Extract the [x, y] coordinate from the center of the cell holding the provided text.  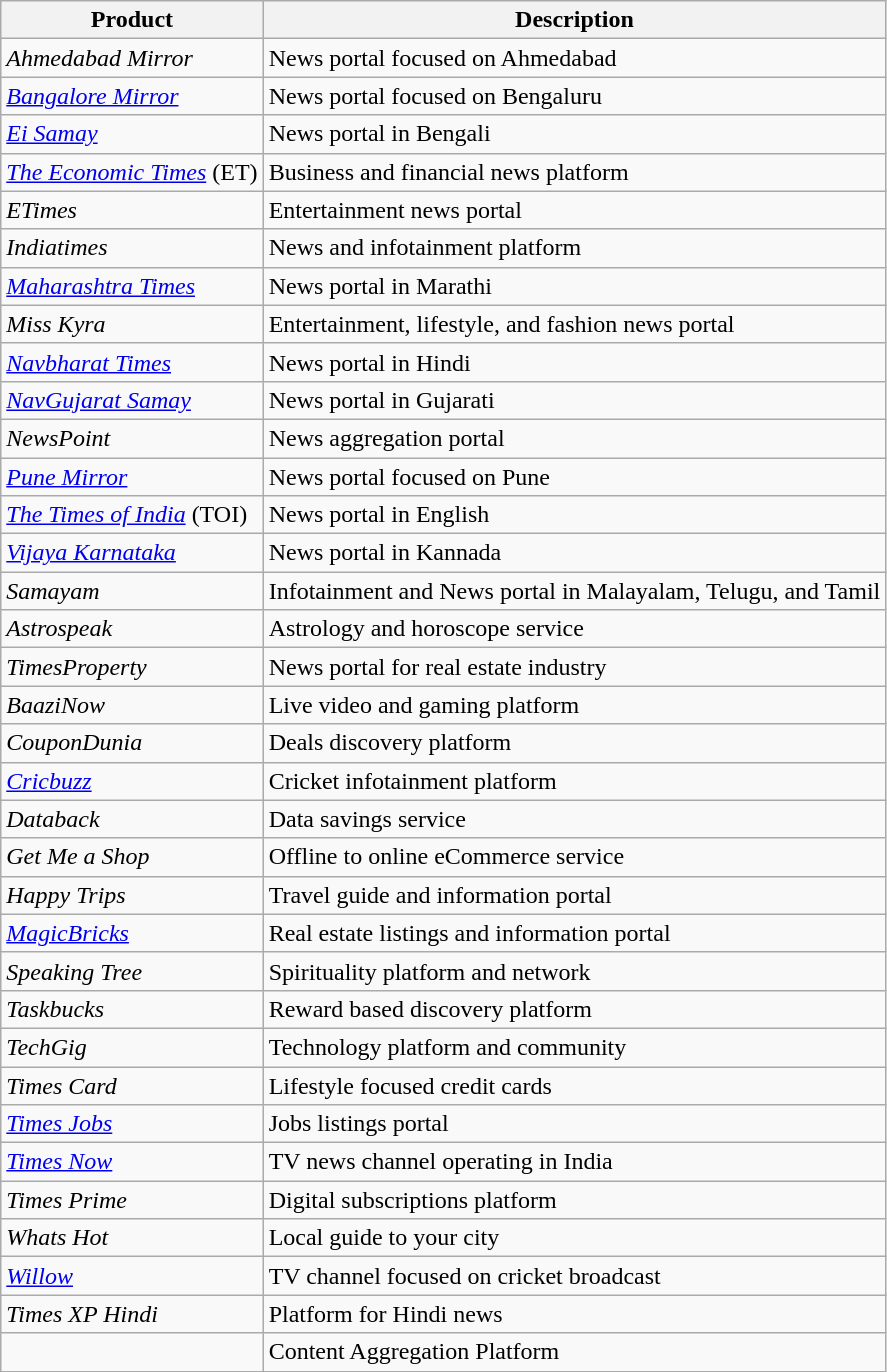
Offline to online eCommerce service [574, 857]
NewsPoint [132, 438]
Databack [132, 819]
The Economic Times (ET) [132, 172]
News portal in Gujarati [574, 400]
Ei Samay [132, 134]
Whats Hot [132, 1238]
Taskbucks [132, 1009]
News portal for real estate industry [574, 667]
Times Prime [132, 1200]
News portal in Marathi [574, 286]
Platform for Hindi news [574, 1314]
News portal in Bengali [574, 134]
BaaziNow [132, 705]
News portal in Kannada [574, 553]
Miss Kyra [132, 324]
Astrospeak [132, 629]
Maharashtra Times [132, 286]
Times Now [132, 1162]
Astrology and horoscope service [574, 629]
Willow [132, 1276]
Cricket infotainment platform [574, 781]
Technology platform and community [574, 1047]
TV news channel operating in India [574, 1162]
Bangalore Mirror [132, 96]
Times Card [132, 1085]
Content Aggregation Platform [574, 1352]
News and infotainment platform [574, 248]
News portal focused on Ahmedabad [574, 58]
Ahmedabad Mirror [132, 58]
Digital subscriptions platform [574, 1200]
TimesProperty [132, 667]
Reward based discovery platform [574, 1009]
The Times of India (TOI) [132, 515]
Data savings service [574, 819]
Samayam [132, 591]
Description [574, 20]
Speaking Tree [132, 971]
Indiatimes [132, 248]
Infotainment and News portal in Malayalam, Telugu, and Tamil [574, 591]
News aggregation portal [574, 438]
Times Jobs [132, 1124]
CouponDunia [132, 743]
Cricbuzz [132, 781]
Lifestyle focused credit cards [574, 1085]
Business and financial news platform [574, 172]
ETimes [132, 210]
MagicBricks [132, 933]
Navbharat Times [132, 362]
Get Me a Shop [132, 857]
Pune Mirror [132, 477]
Spirituality platform and network [574, 971]
Vijaya Karnataka [132, 553]
Entertainment, lifestyle, and fashion news portal [574, 324]
News portal in English [574, 515]
News portal focused on Pune [574, 477]
Real estate listings and information portal [574, 933]
TechGig [132, 1047]
Jobs listings portal [574, 1124]
Deals discovery platform [574, 743]
Times XP Hindi [132, 1314]
News portal focused on Bengaluru [574, 96]
Entertainment news portal [574, 210]
News portal in Hindi [574, 362]
TV channel focused on cricket broadcast [574, 1276]
Happy Trips [132, 895]
Product [132, 20]
Local guide to your city [574, 1238]
Travel guide and information portal [574, 895]
NavGujarat Samay [132, 400]
Live video and gaming platform [574, 705]
